Extract the [x, y] coordinate from the center of the cell holding the provided text.  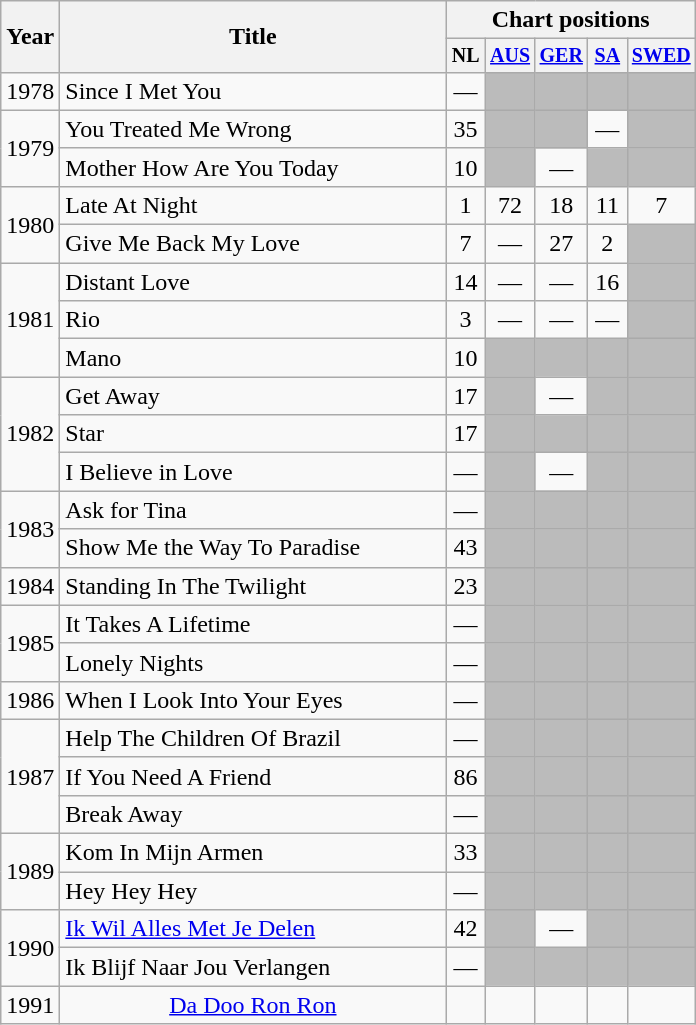
Get Away [253, 396]
It Takes A Lifetime [253, 624]
72 [510, 205]
43 [466, 548]
Title [253, 37]
Standing In The Twilight [253, 586]
33 [466, 853]
Mano [253, 358]
You Treated Me Wrong [253, 129]
1983 [30, 529]
1990 [30, 948]
1987 [30, 776]
42 [466, 929]
Kom In Mijn Armen [253, 853]
Break Away [253, 814]
1984 [30, 586]
Rio [253, 320]
Show Me the Way To Paradise [253, 548]
Da Doo Ron Ron [253, 1005]
I Believe in Love [253, 472]
1978 [30, 91]
Star [253, 434]
NL [466, 56]
Ik Wil Alles Met Je Delen [253, 929]
SA [608, 56]
1991 [30, 1005]
Late At Night [253, 205]
Ask for Tina [253, 510]
Chart positions [571, 20]
Mother How Are You Today [253, 167]
3 [466, 320]
Year [30, 37]
Ik Blijf Naar Jou Verlangen [253, 967]
If You Need A Friend [253, 776]
35 [466, 129]
Lonely Nights [253, 662]
SWED [661, 56]
86 [466, 776]
1 [466, 205]
Help The Children Of Brazil [253, 738]
14 [466, 282]
11 [608, 205]
Since I Met You [253, 91]
1979 [30, 148]
GER [562, 56]
2 [608, 244]
1986 [30, 700]
When I Look Into Your Eyes [253, 700]
Give Me Back My Love [253, 244]
Distant Love [253, 282]
1985 [30, 643]
1989 [30, 872]
23 [466, 586]
1982 [30, 434]
1980 [30, 224]
27 [562, 244]
AUS [510, 56]
18 [562, 205]
1981 [30, 320]
16 [608, 282]
Hey Hey Hey [253, 891]
